Identify which cell holds the provided text, then report its (x, y) central coordinate. 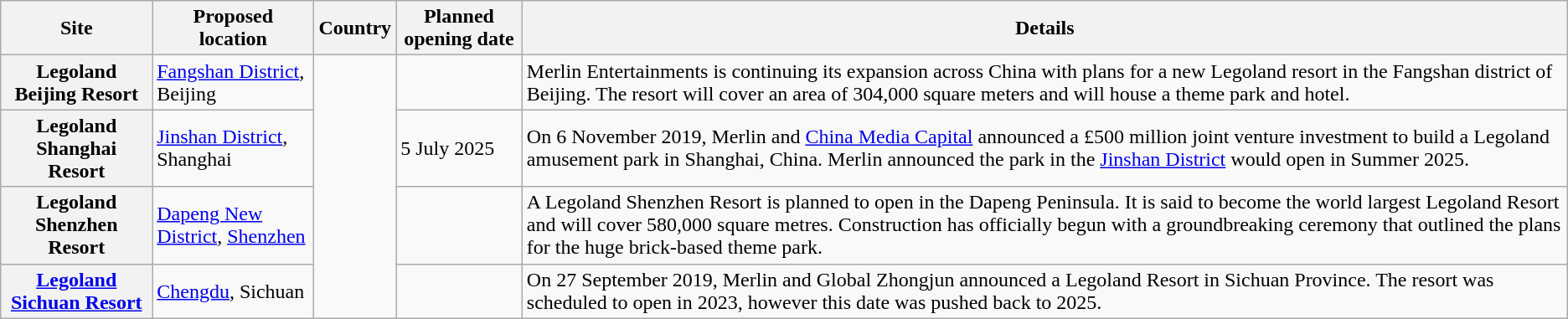
Legoland Beijing Resort (77, 82)
Legoland Sichuan Resort (77, 291)
5 July 2025 (459, 148)
Planned opening date (459, 28)
Jinshan District, Shanghai (233, 148)
Site (77, 28)
Legoland Shanghai Resort (77, 148)
Country (355, 28)
Dapeng New District, Shenzhen (233, 225)
Legoland Shenzhen Resort (77, 225)
Proposed location (233, 28)
Details (1044, 28)
Fangshan District, Beijing (233, 82)
Chengdu, Sichuan (233, 291)
